Find where the given text appears and provide that cell's center as [x, y] coordinate. 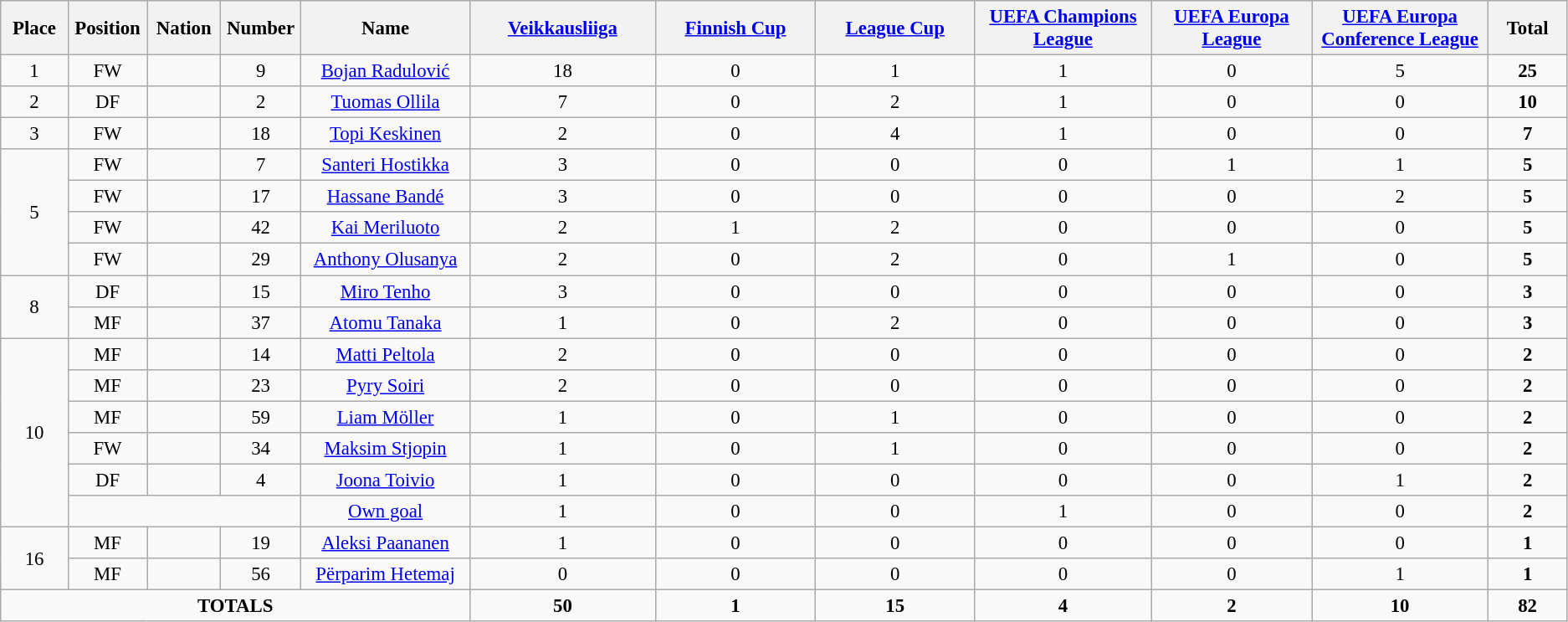
Total [1528, 28]
Maksim Stjopin [386, 449]
Atomu Tanaka [386, 322]
Pyry Soiri [386, 385]
23 [261, 385]
8 [35, 306]
29 [261, 260]
14 [261, 354]
Name [386, 28]
17 [261, 197]
42 [261, 229]
82 [1528, 606]
Tuomas Ollila [386, 102]
9 [261, 71]
Joona Toivio [386, 480]
Position [107, 28]
TOTALS [236, 606]
Own goal [386, 511]
Bojan Radulović [386, 71]
Santeri Hostikka [386, 165]
UEFA Europa League [1232, 28]
Topi Keskinen [386, 134]
Liam Möller [386, 417]
Aleksi Paananen [386, 542]
Hassane Bandé [386, 197]
34 [261, 449]
56 [261, 574]
Nation [184, 28]
Place [35, 28]
59 [261, 417]
37 [261, 322]
Number [261, 28]
Finnish Cup [735, 28]
Anthony Olusanya [386, 260]
UEFA Europa Conference League [1401, 28]
UEFA Champions League [1063, 28]
50 [563, 606]
League Cup [895, 28]
19 [261, 542]
16 [35, 558]
25 [1528, 71]
Miro Tenho [386, 291]
Përparim Hetemaj [386, 574]
Veikkausliiga [563, 28]
Matti Peltola [386, 354]
Kai Meriluoto [386, 229]
